Locate the cell with the specified text and output its [x, y] center coordinate. 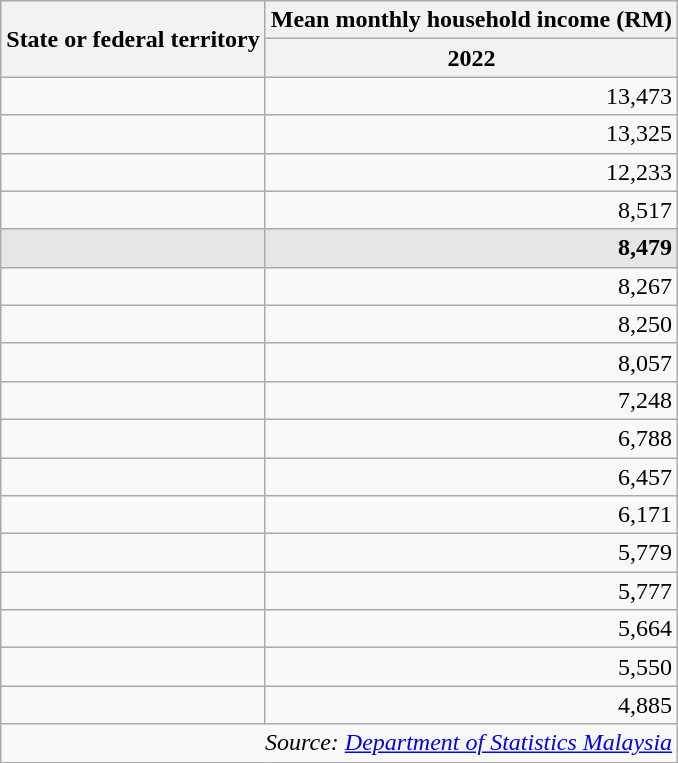
8,267 [471, 286]
13,473 [471, 96]
5,664 [471, 629]
5,550 [471, 667]
13,325 [471, 134]
12,233 [471, 172]
Source: Department of Statistics Malaysia [340, 743]
7,248 [471, 400]
6,171 [471, 515]
8,517 [471, 210]
8,479 [471, 248]
8,250 [471, 324]
Mean monthly household income (RM) [471, 20]
6,457 [471, 477]
6,788 [471, 438]
5,777 [471, 591]
5,779 [471, 553]
State or federal territory [133, 39]
2022 [471, 58]
8,057 [471, 362]
4,885 [471, 705]
